Identify which cell holds the provided text, then report its (X, Y) central coordinate. 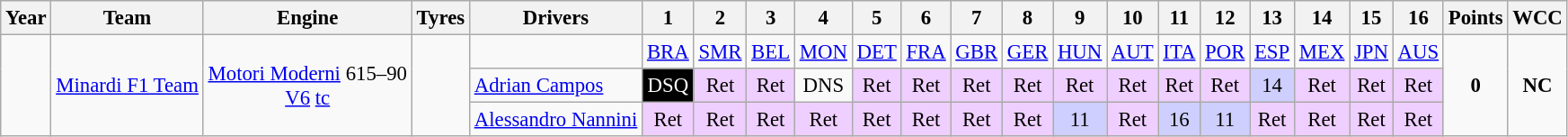
GBR (976, 52)
DET (877, 52)
MEX (1321, 52)
MON (823, 52)
ITA (1179, 52)
Drivers (555, 18)
13 (1272, 18)
Alessandro Nannini (555, 120)
2 (721, 18)
Engine (307, 18)
JPN (1371, 52)
8 (1027, 18)
Motori Moderni 615–90V6 tc (307, 87)
WCC (1537, 18)
DNS (823, 86)
6 (926, 18)
POR (1226, 52)
7 (976, 18)
BRA (669, 52)
FRA (926, 52)
3 (771, 18)
HUN (1080, 52)
Minardi F1 Team (128, 87)
5 (877, 18)
Team (128, 18)
AUT (1132, 52)
Points (1475, 18)
4 (823, 18)
GER (1027, 52)
15 (1371, 18)
Year (26, 18)
10 (1132, 18)
DSQ (669, 86)
Adrian Campos (555, 86)
SMR (721, 52)
AUS (1418, 52)
ESP (1272, 52)
12 (1226, 18)
Tyres (440, 18)
9 (1080, 18)
0 (1475, 87)
1 (669, 18)
BEL (771, 52)
NC (1537, 87)
